Detect which cell encompasses the target text, then output its (x, y) center coordinate. 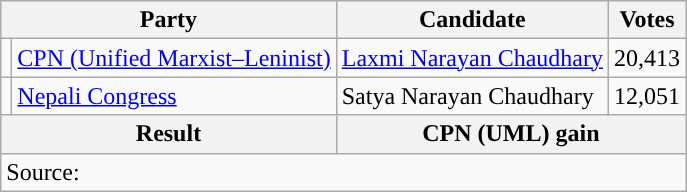
CPN (UML) gain (510, 134)
Party (168, 20)
Laxmi Narayan Chaudhary (472, 58)
Nepali Congress (174, 96)
Votes (646, 20)
12,051 (646, 96)
Candidate (472, 20)
Satya Narayan Chaudhary (472, 96)
Source: (344, 172)
20,413 (646, 58)
Result (168, 134)
CPN (Unified Marxist–Leninist) (174, 58)
